Return (X, Y) of the center of cell containing provided text 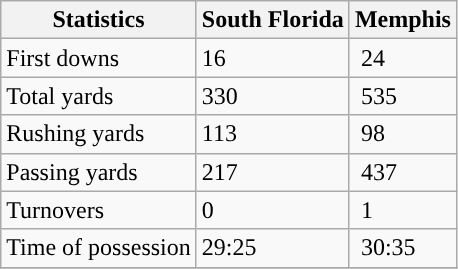
16 (272, 58)
330 (272, 96)
29:25 (272, 248)
Total yards (99, 96)
Statistics (99, 20)
98 (402, 134)
1 (402, 210)
30:35 (402, 248)
217 (272, 172)
113 (272, 134)
Memphis (402, 20)
Turnovers (99, 210)
24 (402, 58)
Time of possession (99, 248)
First downs (99, 58)
535 (402, 96)
Passing yards (99, 172)
Rushing yards (99, 134)
437 (402, 172)
South Florida (272, 20)
0 (272, 210)
